Search for the cell housing the specified text and yield its [x, y] center coordinate. 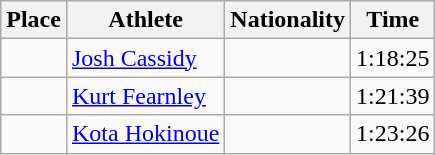
Time [393, 20]
Place [34, 20]
Josh Cassidy [145, 58]
1:23:26 [393, 134]
1:18:25 [393, 58]
Kota Hokinoue [145, 134]
Kurt Fearnley [145, 96]
Nationality [288, 20]
1:21:39 [393, 96]
Athlete [145, 20]
